Find where the given text appears and provide that cell's center as [X, Y] coordinate. 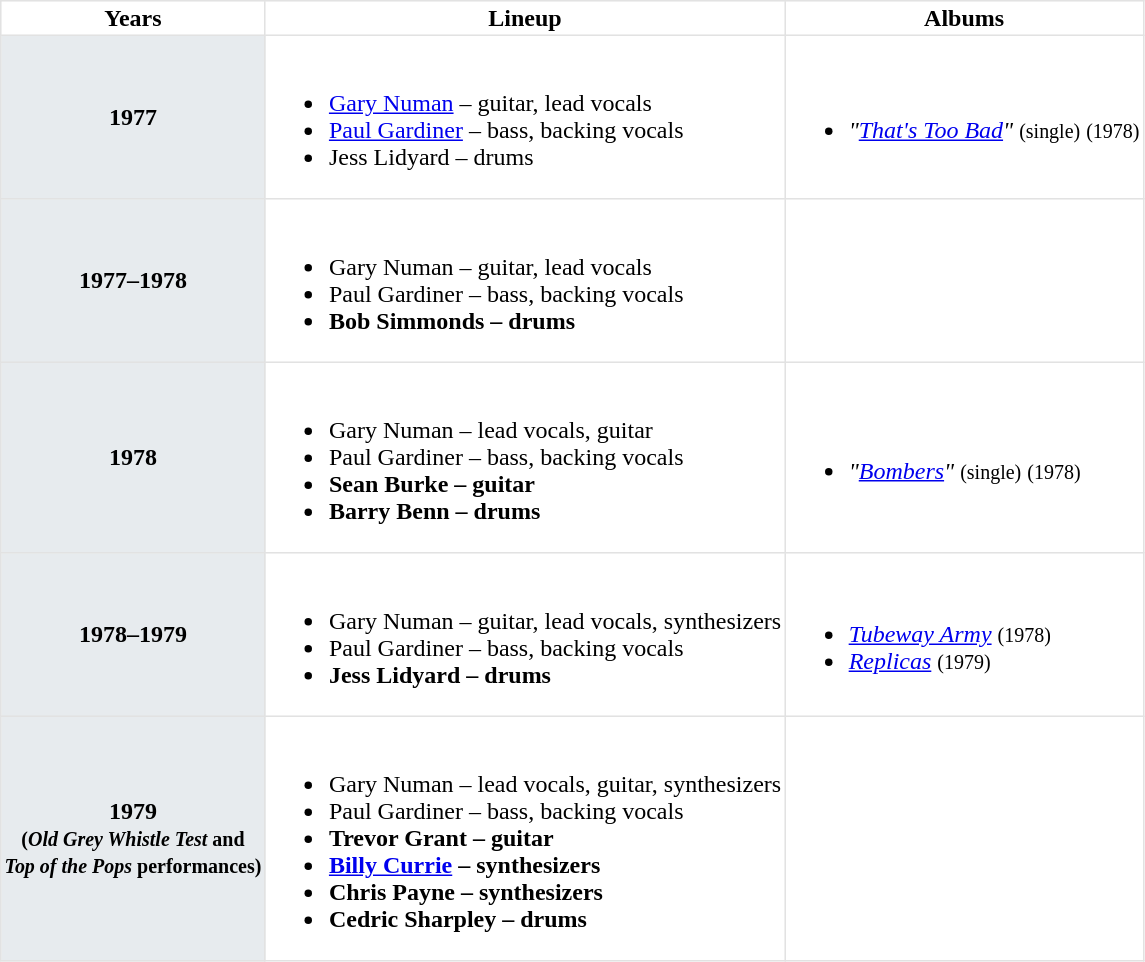
Gary Numan – lead vocals, guitarPaul Gardiner – bass, backing vocalsSean Burke – guitarBarry Benn – drums [525, 457]
Gary Numan – guitar, lead vocalsPaul Gardiner – bass, backing vocalsJess Lidyard – drums [525, 117]
Gary Numan – guitar, lead vocalsPaul Gardiner – bass, backing vocalsBob Simmonds – drums [525, 281]
1978–1979 [133, 635]
Gary Numan – guitar, lead vocals, synthesizersPaul Gardiner – bass, backing vocalsJess Lidyard – drums [525, 635]
1978 [133, 457]
Years [133, 18]
Tubeway Army (1978)Replicas (1979) [964, 635]
1977 [133, 117]
"Bombers" (single) (1978) [964, 457]
"That's Too Bad" (single) (1978) [964, 117]
1977–1978 [133, 281]
Lineup [525, 18]
Albums [964, 18]
1979(Old Grey Whistle Test andTop of the Pops performances) [133, 838]
